Determine the [X, Y] coordinate at the center of the cell enclosing the given text.  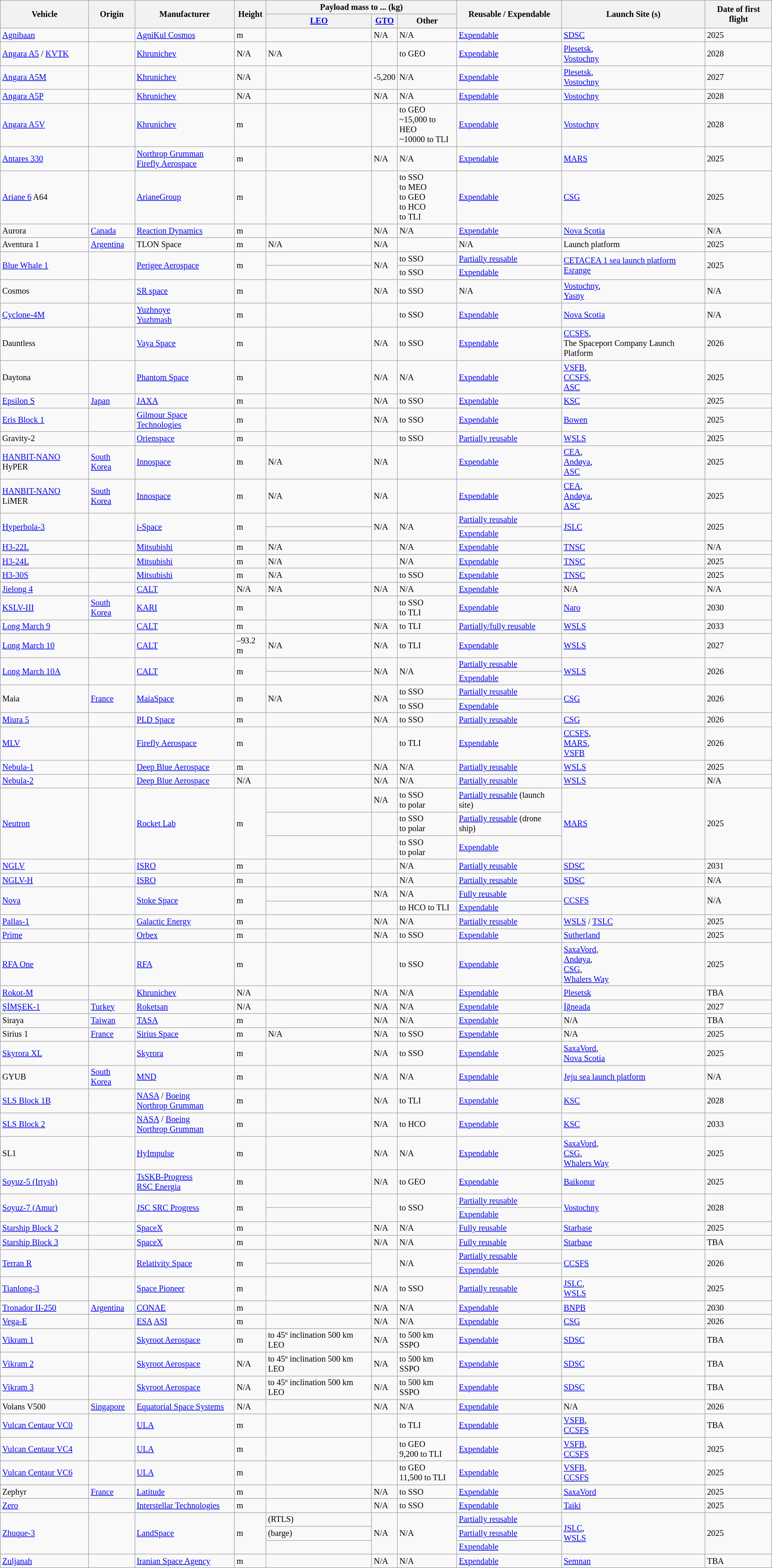
H3-30S [44, 575]
LEO [319, 21]
Jeju sea launch platform [633, 1077]
SaxaVord, Andøya, CSG, Whalers Way [633, 964]
Sirius 1 [44, 1034]
Agnibaan [44, 35]
Singapore [112, 1407]
Launch platform [633, 245]
Phantom Space [184, 377]
Vehicle [44, 14]
Orbex [184, 935]
Vaya Space [184, 344]
MND [184, 1077]
GTO [385, 21]
Long March 10 [44, 645]
Other [427, 21]
Vega-E [44, 1321]
Tianlong-3 [44, 1289]
CCSFS, MARS, VSFB [633, 743]
SLS Block 1B [44, 1101]
Sutherland [633, 935]
SL1 [44, 1153]
Vikram 2 [44, 1364]
Rocket Lab [184, 824]
to GEO 9,200 to TLI [427, 1449]
Partially reusable (launch site) [510, 800]
Iranian Space Agency [184, 1561]
Bowen [633, 420]
Eris Block 1 [44, 420]
Latitude [184, 1492]
Galactic Energy [184, 922]
Zephyr [44, 1492]
Rokot-M [44, 993]
Perigee Aerospace [184, 265]
to GEO11,500 to TLI [427, 1473]
JSLC [633, 526]
Sirius Space [184, 1034]
AgniKul Cosmos [184, 35]
Zhuque-3 [44, 1533]
SR space [184, 291]
TsSKB-ProgressRSC Energia [184, 1182]
Terran R [44, 1263]
Ariane 6 A64 [44, 197]
RFA One [44, 964]
Turkey [112, 1007]
Gilmour Space Technologies [184, 420]
HANBIT-NANO HyPER [44, 462]
MLV [44, 743]
–93.2 m [250, 645]
i-Space [184, 526]
ESA ASI [184, 1321]
Yuzhnoye Yuzhmash [184, 315]
Starship Block 2 [44, 1228]
NGLV-H [44, 880]
H3-24L [44, 561]
Skyrora XL [44, 1053]
Stoke Space [184, 900]
Miura 5 [44, 720]
Relativity Space [184, 1263]
to SSO to TLI [427, 608]
Vulcan Centaur VC6 [44, 1473]
Long March 10A [44, 671]
Blue Whale 1 [44, 265]
TLON Space [184, 245]
Space Pioneer [184, 1289]
Daytona [44, 377]
SaxaVord [633, 1492]
Plesetsk [633, 993]
Soyuz-7 (Amur) [44, 1208]
Nebula-1 [44, 767]
-5,200 [385, 77]
Soyuz-5 (Irtysh) [44, 1182]
Angara A5 / KVTK [44, 54]
Date of first flight [739, 14]
Vikram 3 [44, 1388]
TASA [184, 1021]
Aventura 1 [44, 245]
Payload mass to ... (kg) [362, 7]
Volans V500 [44, 1407]
KSLV-III [44, 608]
Angara A5M [44, 77]
Height [250, 14]
2031 [739, 866]
Aurora [44, 231]
Tronador II-250 [44, 1308]
WSLS / TSLC [633, 922]
SaxaVord, Nova Scotia [633, 1053]
Baikonur [633, 1182]
Canada [112, 231]
Firefly Aerospace [184, 743]
Gravity-2 [44, 439]
KARI [184, 608]
ŞİMŞEK-1 [44, 1007]
Japan [112, 401]
MaiaSpace [184, 699]
Reaction Dynamics [184, 231]
Hyperbola-3 [44, 526]
HyImpulse [184, 1153]
Orienspace [184, 439]
Pallas-1 [44, 922]
Manufacturer [184, 14]
(barge) [319, 1533]
Angara A5P [44, 96]
Cosmos [44, 291]
VSFB, CCSFS, ASC [633, 377]
Neutron [44, 824]
Semnan [633, 1561]
Vulcan Centaur VC0 [44, 1425]
Antares 330 [44, 159]
Naro [633, 608]
Epsilon S [44, 401]
to SSO to MEO to GEO to HCO to TLI [427, 197]
CCSFS, The Spaceport Company Launch Platform [633, 344]
Northrop GrummanFirefly Aerospace [184, 159]
Interstellar Technologies [184, 1505]
JSC SRC Progress [184, 1208]
Nebula-2 [44, 781]
Siraya [44, 1021]
CETACEA 1 sea launch platform Esrange [633, 265]
CONAE [184, 1308]
Nova [44, 900]
Maia [44, 699]
Partially/fully reusable [510, 626]
Launch Site (s) [633, 14]
to HCO to TLI [427, 908]
SaxaVord, CSG, Whalers Way [633, 1153]
Jielong 4 [44, 589]
(RTLS) [319, 1519]
LandSpace [184, 1533]
NGLV [44, 866]
Angara A5V [44, 125]
HANBIT-NANO LiMER [44, 496]
Vulcan Centaur VC4 [44, 1449]
Reusable / Expendable [510, 14]
Zero [44, 1505]
to GEO~15,000 to HEO~10000 to TLI [427, 125]
Prime [44, 935]
Skyrora [184, 1053]
RFA [184, 964]
JAXA [184, 401]
Taiki [633, 1505]
İğneada [633, 1007]
to HCO [427, 1124]
Vikram 1 [44, 1340]
Roketsan [184, 1007]
Origin [112, 14]
BNPB [633, 1308]
ArianeGroup [184, 197]
Vostochny, Yasny [633, 291]
PLD Space [184, 720]
Equatorial Space Systems [184, 1407]
Partially reusable (drone ship) [510, 824]
Taiwan [112, 1021]
Zuljanah [44, 1561]
Cyclone-4M [44, 315]
SLS Block 2 [44, 1124]
Long March 9 [44, 626]
GYUB [44, 1077]
Starship Block 3 [44, 1242]
Dauntless [44, 344]
H3-22L [44, 547]
